For the text-containing cell, return its midpoint in (X, Y) coordinate format. 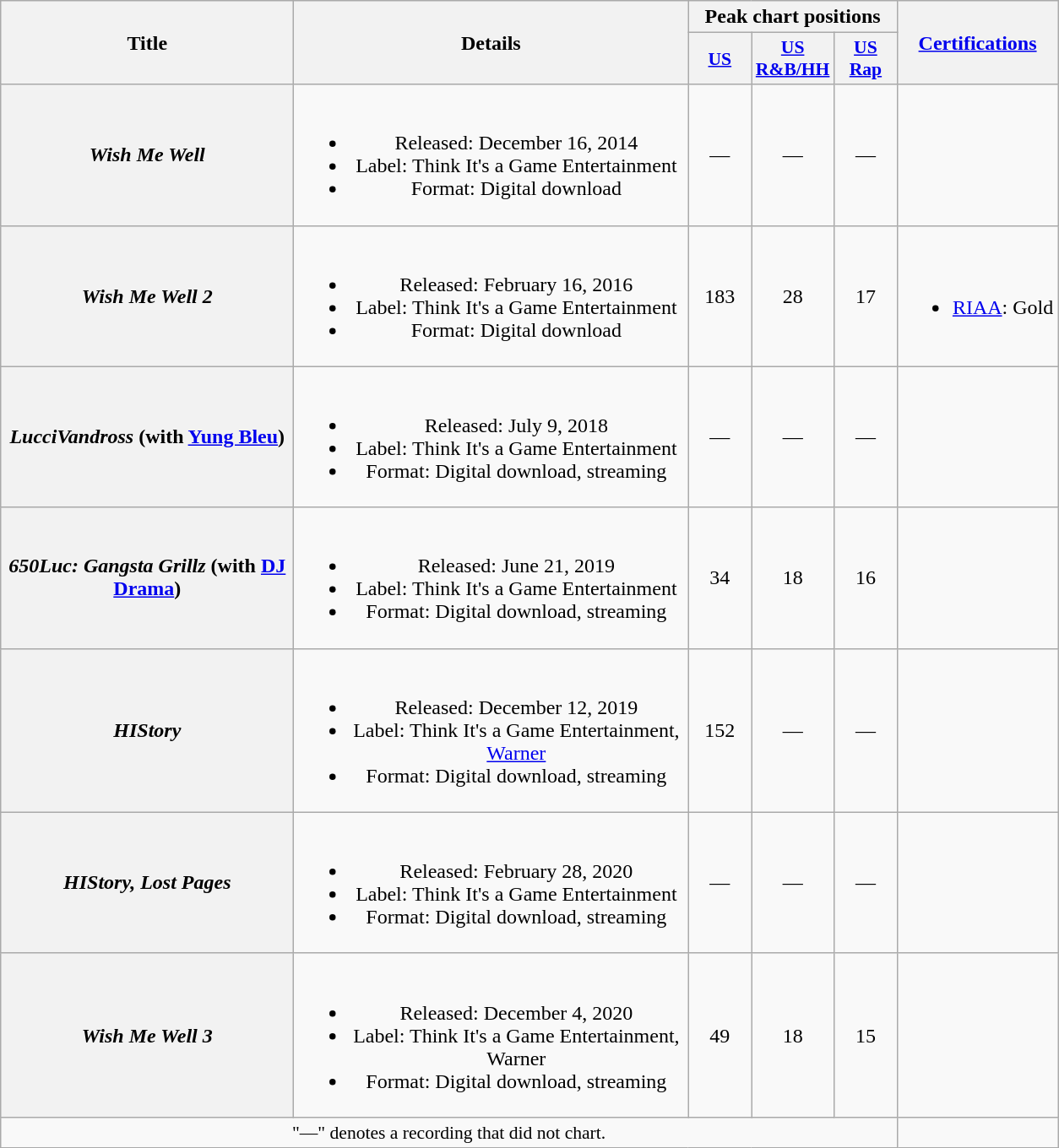
Details (491, 42)
USRap (865, 59)
49 (720, 1035)
16 (865, 577)
Wish Me Well (147, 155)
LucciVandross (with Yung Bleu) (147, 437)
Title (147, 42)
Wish Me Well 3 (147, 1035)
US (720, 59)
Released: February 28, 2020Label: Think It's a Game EntertainmentFormat: Digital download, streaming (491, 883)
Released: June 21, 2019Label: Think It's a Game EntertainmentFormat: Digital download, streaming (491, 577)
15 (865, 1035)
183 (720, 295)
34 (720, 577)
HIStory (147, 730)
Released: July 9, 2018Label: Think It's a Game EntertainmentFormat: Digital download, streaming (491, 437)
Certifications (977, 42)
Released: December 4, 2020Label: Think It's a Game Entertainment, WarnerFormat: Digital download, streaming (491, 1035)
Wish Me Well 2 (147, 295)
Peak chart positions (793, 17)
17 (865, 295)
28 (793, 295)
"—" denotes a recording that did not chart. (449, 1132)
Released: December 16, 2014Label: Think It's a Game EntertainmentFormat: Digital download (491, 155)
152 (720, 730)
Released: February 16, 2016Label: Think It's a Game EntertainmentFormat: Digital download (491, 295)
US R&B/HH (793, 59)
650Luc: Gangsta Grillz (with DJ Drama) (147, 577)
HIStory, Lost Pages (147, 883)
Released: December 12, 2019Label: Think It's a Game Entertainment, WarnerFormat: Digital download, streaming (491, 730)
RIAA: Gold (977, 295)
